Provide the [x, y] coordinate of the cell's center where the given text is located.  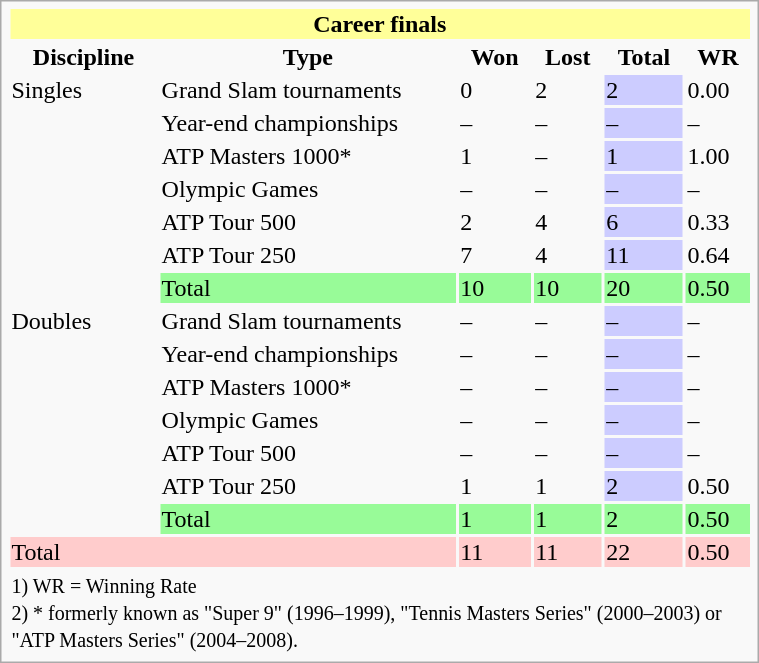
0.00 [718, 90]
1) WR = Winning Rate 2) * formerly known as "Super 9" (1996–1999), "Tennis Masters Series" (2000–2003) or "ATP Masters Series" (2004–2008). [380, 612]
0.33 [718, 222]
22 [644, 552]
20 [644, 288]
Singles [84, 189]
Won [495, 57]
6 [644, 222]
Discipline [84, 57]
7 [495, 255]
0 [495, 90]
Type [308, 57]
WR [718, 57]
0.64 [718, 255]
1.00 [718, 156]
Lost [568, 57]
Doubles [84, 420]
Career finals [380, 24]
